Detect which cell encompasses the target text, then output its [X, Y] center coordinate. 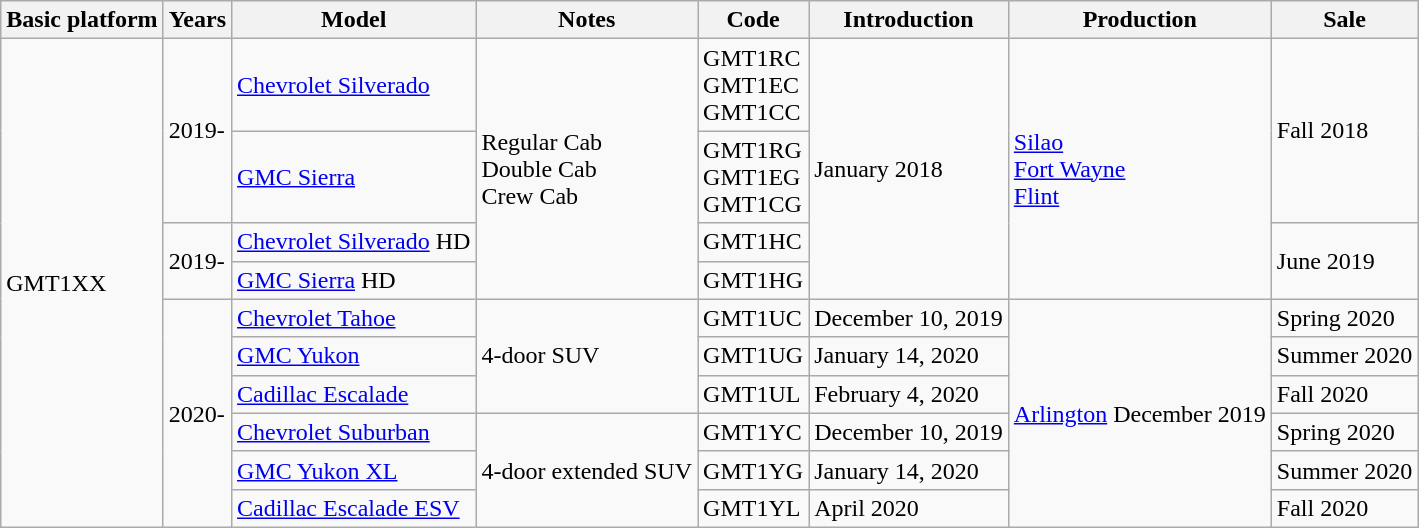
GMT1YC [754, 432]
GMC Sierra HD [354, 280]
4-door SUV [587, 356]
GMC Yukon [354, 356]
Chevrolet Silverado [354, 85]
January 2018 [909, 169]
Introduction [909, 20]
June 2019 [1344, 261]
Chevrolet Silverado HD [354, 242]
GMT1HC [754, 242]
GMT1UG [754, 356]
GMT1RGGMT1EGGMT1CG [754, 177]
GMT1XX [82, 284]
Notes [587, 20]
Chevrolet Suburban [354, 432]
SilaoFort WayneFlint [1140, 169]
February 4, 2020 [909, 394]
Basic platform [82, 20]
GMT1HG [754, 280]
Years [197, 20]
GMT1YG [754, 470]
2020- [197, 413]
Production [1140, 20]
Sale [1344, 20]
GMT1UC [754, 318]
Arlington December 2019 [1140, 413]
4-door extended SUV [587, 470]
Regular Cab Double CabCrew Cab [587, 169]
GMT1YL [754, 508]
Cadillac Escalade ESV [354, 508]
Code [754, 20]
April 2020 [909, 508]
GMT1UL [754, 394]
Fall 2018 [1344, 131]
GMT1RCGMT1ECGMT1CC [754, 85]
Model [354, 20]
Chevrolet Tahoe [354, 318]
Cadillac Escalade [354, 394]
GMC Yukon XL [354, 470]
GMC Sierra [354, 177]
